For the text-containing cell, return its midpoint in [X, Y] coordinate format. 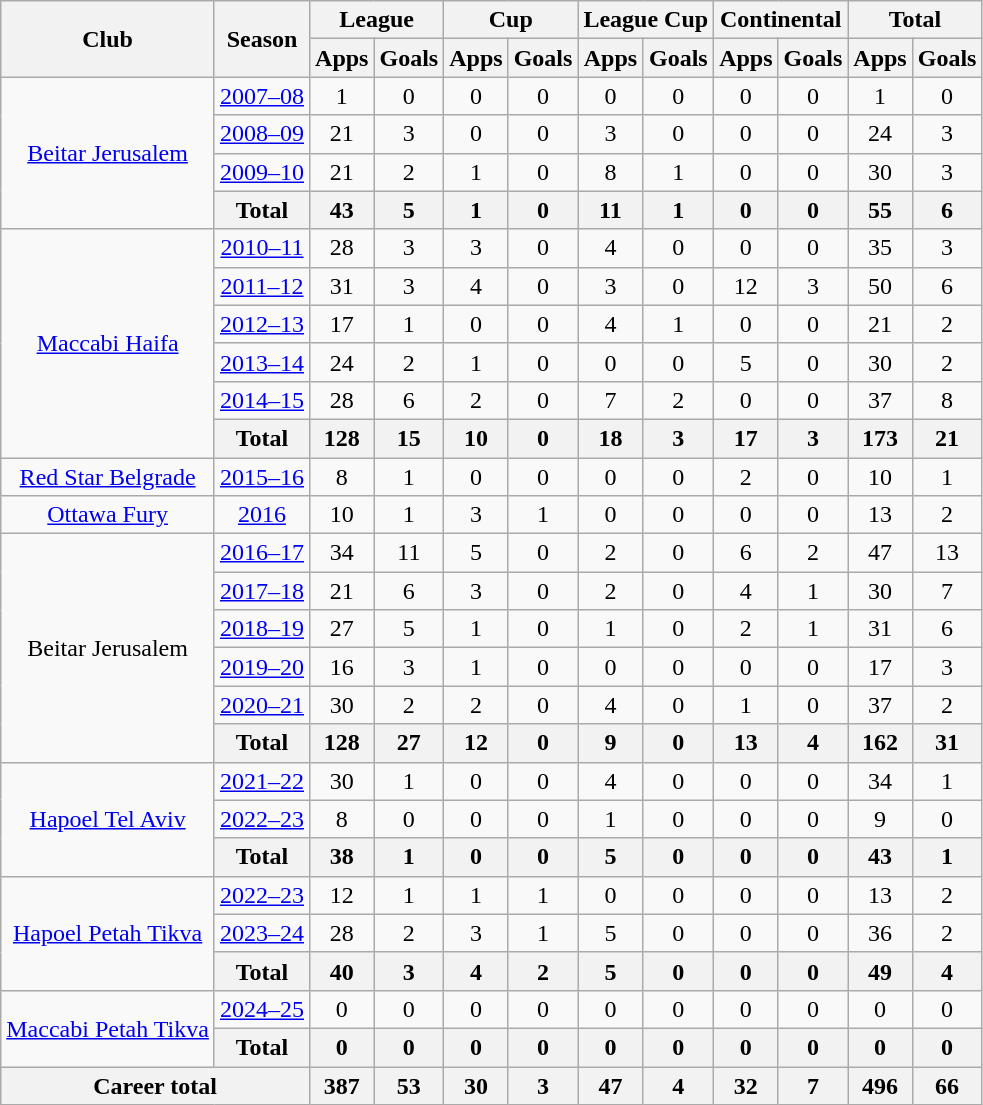
2019–20 [262, 667]
55 [880, 210]
496 [880, 1085]
53 [409, 1085]
2017–18 [262, 591]
2016–17 [262, 553]
2008–09 [262, 134]
League Cup [646, 20]
League [377, 20]
Continental [781, 20]
162 [880, 743]
2007–08 [262, 96]
2016 [262, 515]
2010–11 [262, 248]
35 [880, 248]
Hapoel Tel Aviv [108, 819]
2015–16 [262, 477]
Maccabi Petah Tikva [108, 1028]
2013–14 [262, 362]
Ottawa Fury [108, 515]
Cup [511, 20]
387 [342, 1085]
Career total [156, 1085]
Maccabi Haifa [108, 343]
Season [262, 39]
32 [746, 1085]
2020–21 [262, 705]
50 [880, 286]
2024–25 [262, 1009]
18 [610, 438]
2011–12 [262, 286]
2014–15 [262, 400]
38 [342, 857]
40 [342, 971]
2012–13 [262, 324]
Hapoel Petah Tikva [108, 933]
66 [947, 1085]
2009–10 [262, 172]
2018–19 [262, 629]
36 [880, 933]
15 [409, 438]
2021–22 [262, 781]
49 [880, 971]
16 [342, 667]
2023–24 [262, 933]
173 [880, 438]
Red Star Belgrade [108, 477]
Club [108, 39]
